Search for the cell housing the specified text and yield its [X, Y] center coordinate. 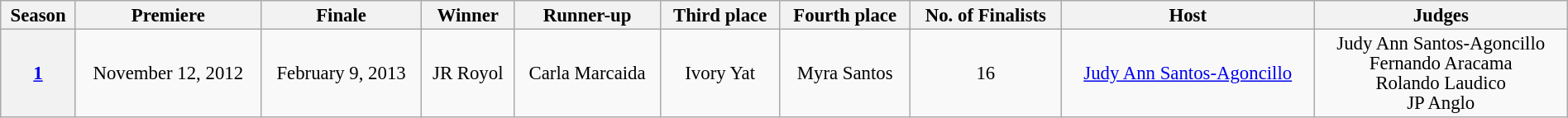
Runner-up [587, 15]
February 9, 2013 [341, 74]
Fourth place [845, 15]
Judy Ann Santos-Agoncillo [1188, 74]
Judges [1441, 15]
Finale [341, 15]
JR Royol [468, 74]
Carla Marcaida [587, 74]
1 [38, 74]
Judy Ann Santos-AgoncilloFernando AracamaRolando LaudicoJP Anglo [1441, 74]
Season [38, 15]
November 12, 2012 [168, 74]
16 [986, 74]
Third place [719, 15]
Winner [468, 15]
No. of Finalists [986, 15]
Host [1188, 15]
Ivory Yat [719, 74]
Premiere [168, 15]
Myra Santos [845, 74]
